For the text-containing cell, return its midpoint in [x, y] coordinate format. 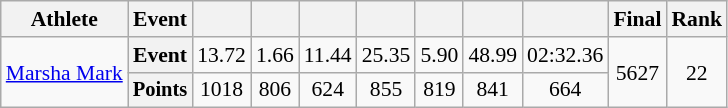
13.72 [222, 55]
02:32.36 [565, 55]
855 [386, 90]
664 [565, 90]
Points [160, 90]
Final [637, 19]
819 [439, 90]
806 [275, 90]
624 [328, 90]
11.44 [328, 55]
25.35 [386, 55]
Athlete [64, 19]
841 [492, 90]
5627 [637, 72]
5.90 [439, 55]
48.99 [492, 55]
Marsha Mark [64, 72]
1.66 [275, 55]
22 [696, 72]
1018 [222, 90]
Rank [696, 19]
